Detect which cell encompasses the target text, then output its [x, y] center coordinate. 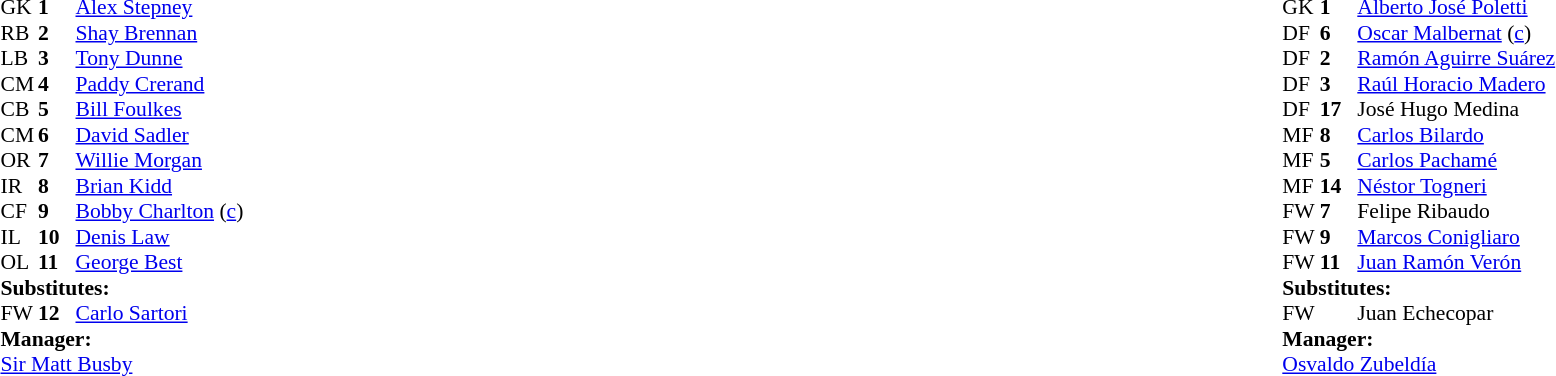
José Hugo Medina [1456, 109]
Carlos Bilardo [1456, 135]
10 [57, 237]
IL [19, 237]
17 [1339, 109]
David Sadler [160, 135]
George Best [160, 263]
14 [1339, 186]
Willie Morgan [160, 161]
Ramón Aguirre Suárez [1456, 59]
Marcos Conigliaro [1456, 237]
Brian Kidd [160, 186]
Felipe Ribaudo [1456, 211]
Oscar Malbernat (c) [1456, 33]
RB [19, 33]
Juan Echecopar [1456, 313]
Shay Brennan [160, 33]
Paddy Crerand [160, 84]
12 [57, 313]
CB [19, 109]
Tony Dunne [160, 59]
OR [19, 161]
Carlo Sartori [160, 313]
Bobby Charlton (c) [160, 211]
IR [19, 186]
CF [19, 211]
Raúl Horacio Madero [1456, 84]
Néstor Togneri [1456, 186]
Carlos Pachamé [1456, 161]
Denis Law [160, 237]
Juan Ramón Verón [1456, 263]
4 [57, 84]
LB [19, 59]
OL [19, 263]
Bill Foulkes [160, 109]
